Determine the [x, y] coordinate at the center of the cell enclosing the given text.  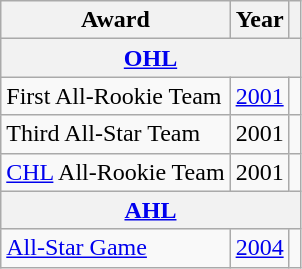
OHL [150, 58]
Award [116, 20]
Year [260, 20]
Third All-Star Team [116, 134]
All-Star Game [116, 248]
2004 [260, 248]
First All-Rookie Team [116, 96]
AHL [150, 210]
CHL All-Rookie Team [116, 172]
